Provide the [X, Y] coordinate of the cell's center where the given text is located.  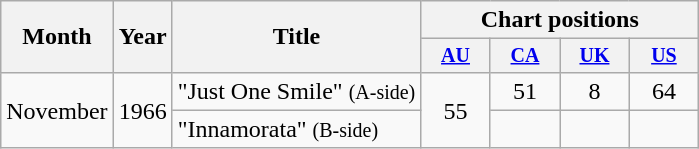
Title [296, 37]
8 [594, 91]
US [664, 56]
November [57, 110]
AU [456, 56]
Month [57, 37]
64 [664, 91]
Year [142, 37]
UK [594, 56]
CA [524, 56]
"Innamorata" (B-side) [296, 129]
55 [456, 110]
Chart positions [560, 20]
1966 [142, 110]
51 [524, 91]
"Just One Smile" (A-side) [296, 91]
